From the cell containing the given text, extract its center point as (X, Y) coordinate. 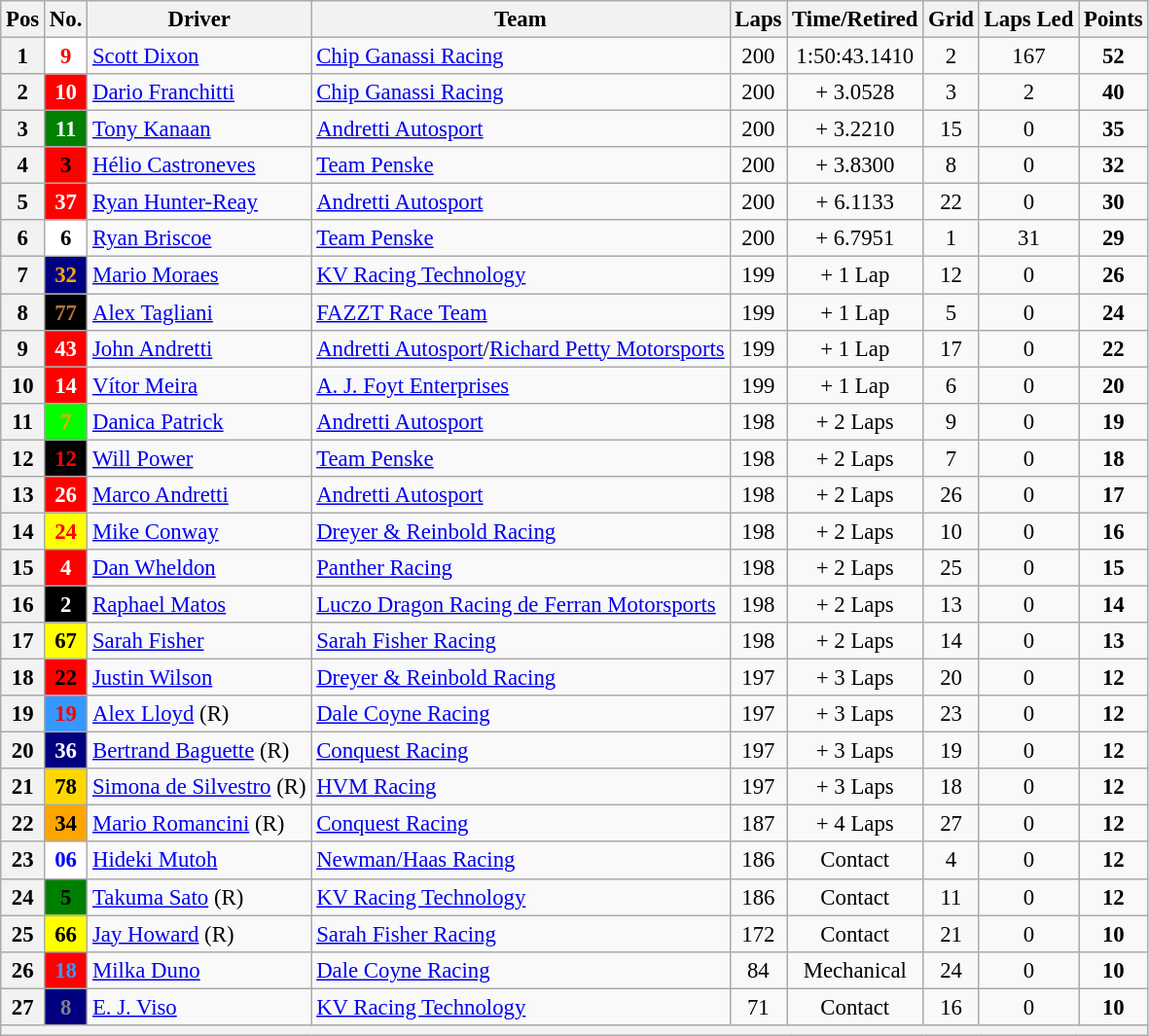
Driver (199, 19)
Panther Racing (521, 568)
Simona de Silvestro (R) (199, 787)
Marco Andretti (199, 495)
66 (66, 934)
Tony Kanaan (199, 129)
167 (1028, 56)
Vítor Meira (199, 385)
78 (66, 787)
40 (1113, 92)
+ 4 Laps (855, 824)
Luczo Dragon Racing de Ferran Motorsports (521, 604)
71 (759, 1007)
31 (1028, 238)
Dario Franchitti (199, 92)
43 (66, 348)
Scott Dixon (199, 56)
Ryan Briscoe (199, 238)
Pos (23, 19)
37 (66, 202)
Mario Moraes (199, 275)
Hideki Mutoh (199, 861)
1:50:43.1410 (855, 56)
06 (66, 861)
Mike Conway (199, 531)
Andretti Autosport/Richard Petty Motorsports (521, 348)
Time/Retired (855, 19)
Hélio Castroneves (199, 165)
No. (66, 19)
Ryan Hunter-Reay (199, 202)
Bertrand Baguette (R) (199, 751)
FAZZT Race Team (521, 312)
Team (521, 19)
29 (1113, 238)
Newman/Haas Racing (521, 861)
Mario Romancini (R) (199, 824)
34 (66, 824)
Alex Tagliani (199, 312)
E. J. Viso (199, 1007)
172 (759, 934)
Dan Wheldon (199, 568)
John Andretti (199, 348)
Milka Duno (199, 970)
30 (1113, 202)
Will Power (199, 458)
84 (759, 970)
67 (66, 641)
35 (1113, 129)
A. J. Foyt Enterprises (521, 385)
187 (759, 824)
77 (66, 312)
+ 3.0528 (855, 92)
Takuma Sato (R) (199, 897)
+ 6.1133 (855, 202)
+ 6.7951 (855, 238)
36 (66, 751)
Jay Howard (R) (199, 934)
Sarah Fisher (199, 641)
Raphael Matos (199, 604)
HVM Racing (521, 787)
Mechanical (855, 970)
Laps (759, 19)
Danica Patrick (199, 421)
Alex Lloyd (R) (199, 714)
+ 3.8300 (855, 165)
Points (1113, 19)
+ 3.2210 (855, 129)
Grid (952, 19)
Laps Led (1028, 19)
52 (1113, 56)
Justin Wilson (199, 678)
